Return (x, y) of the center of cell containing provided text 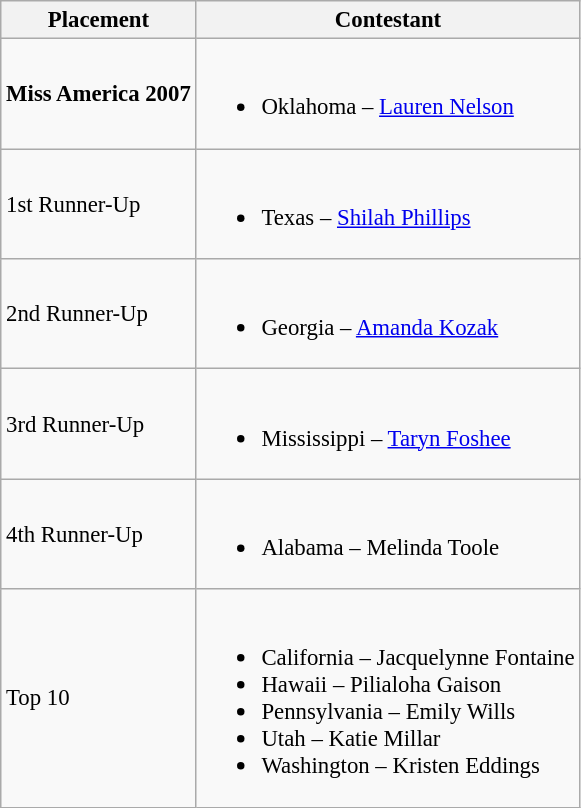
2nd Runner-Up (98, 314)
Mississippi – Taryn Foshee (388, 424)
Oklahoma – Lauren Nelson (388, 94)
Placement (98, 20)
Texas – Shilah Phillips (388, 204)
Miss America 2007 (98, 94)
California – Jacquelynne FontaineHawaii – Pilialoha GaisonPennsylvania – Emily WillsUtah – Katie MillarWashington – Kristen Eddings (388, 698)
3rd Runner-Up (98, 424)
1st Runner-Up (98, 204)
Contestant (388, 20)
4th Runner-Up (98, 534)
Alabama – Melinda Toole (388, 534)
Top 10 (98, 698)
Georgia – Amanda Kozak (388, 314)
